For the text-containing cell, return its midpoint in [X, Y] coordinate format. 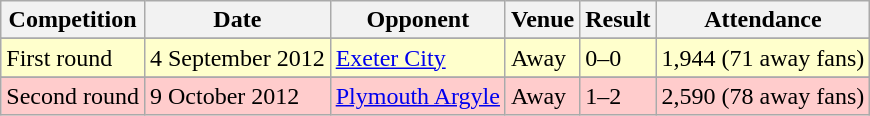
Second round [73, 96]
Plymouth Argyle [418, 96]
0–0 [618, 58]
Date [237, 20]
4 September 2012 [237, 58]
1–2 [618, 96]
2,590 (78 away fans) [763, 96]
First round [73, 58]
9 October 2012 [237, 96]
Attendance [763, 20]
Exeter City [418, 58]
Venue [542, 20]
1,944 (71 away fans) [763, 58]
Opponent [418, 20]
Result [618, 20]
Competition [73, 20]
